Find where the given text appears and provide that cell's center as (x, y) coordinate. 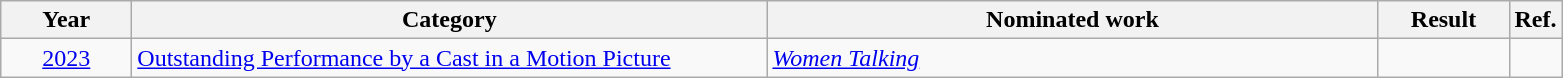
Category (450, 20)
Nominated work (1072, 20)
Ref. (1536, 20)
Result (1444, 20)
2023 (66, 58)
Women Talking (1072, 58)
Outstanding Performance by a Cast in a Motion Picture (450, 58)
Year (66, 20)
